Provide the (x, y) coordinate of the cell's center where the given text is located.  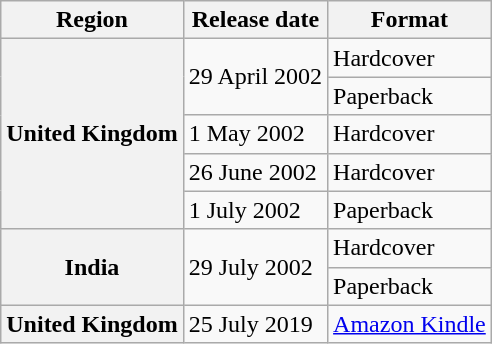
29 July 2002 (255, 267)
29 April 2002 (255, 77)
25 July 2019 (255, 324)
1 May 2002 (255, 134)
Region (92, 20)
Release date (255, 20)
India (92, 267)
Format (410, 20)
Amazon Kindle (410, 324)
26 June 2002 (255, 172)
1 July 2002 (255, 210)
